Find where the given text appears and provide that cell's center as (x, y) coordinate. 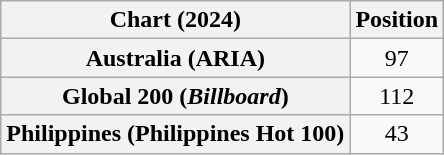
Australia (ARIA) (176, 58)
Global 200 (Billboard) (176, 96)
Position (397, 20)
97 (397, 58)
Chart (2024) (176, 20)
112 (397, 96)
Philippines (Philippines Hot 100) (176, 134)
43 (397, 134)
